Search for the cell housing the specified text and yield its (X, Y) center coordinate. 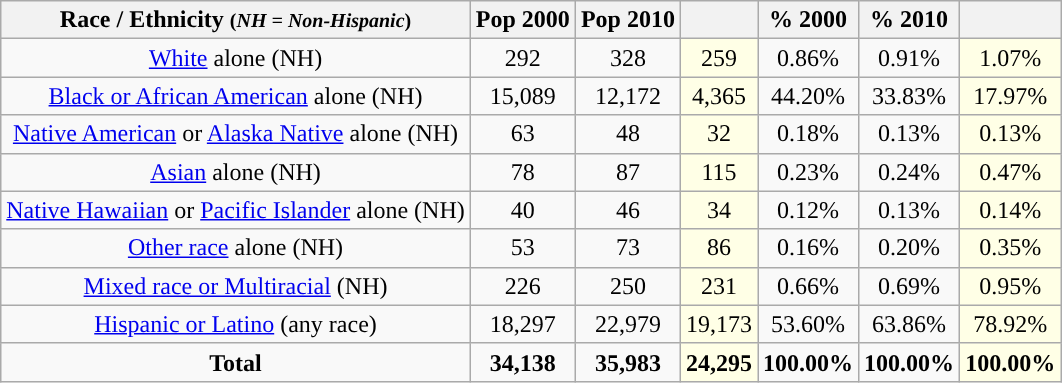
292 (522, 58)
0.16% (808, 248)
19,173 (718, 324)
53 (522, 248)
32 (718, 134)
53.60% (808, 324)
4,365 (718, 96)
0.12% (808, 210)
231 (718, 286)
115 (718, 172)
0.24% (910, 172)
Other race alone (NH) (236, 248)
259 (718, 58)
Native American or Alaska Native alone (NH) (236, 134)
40 (522, 210)
0.86% (808, 58)
22,979 (628, 324)
33.83% (910, 96)
17.97% (1010, 96)
0.20% (910, 248)
226 (522, 286)
% 2000 (808, 20)
63.86% (910, 324)
250 (628, 286)
0.14% (1010, 210)
44.20% (808, 96)
Hispanic or Latino (any race) (236, 324)
Total (236, 362)
Race / Ethnicity (NH = Non-Hispanic) (236, 20)
34,138 (522, 362)
12,172 (628, 96)
18,297 (522, 324)
34 (718, 210)
63 (522, 134)
0.35% (1010, 248)
0.47% (1010, 172)
Pop 2010 (628, 20)
1.07% (1010, 58)
White alone (NH) (236, 58)
Asian alone (NH) (236, 172)
86 (718, 248)
0.18% (808, 134)
87 (628, 172)
% 2010 (910, 20)
48 (628, 134)
0.23% (808, 172)
78.92% (1010, 324)
0.66% (808, 286)
0.69% (910, 286)
78 (522, 172)
46 (628, 210)
Pop 2000 (522, 20)
Native Hawaiian or Pacific Islander alone (NH) (236, 210)
73 (628, 248)
0.91% (910, 58)
328 (628, 58)
35,983 (628, 362)
Mixed race or Multiracial (NH) (236, 286)
24,295 (718, 362)
15,089 (522, 96)
0.95% (1010, 286)
Black or African American alone (NH) (236, 96)
